Detect which cell encompasses the target text, then output its [x, y] center coordinate. 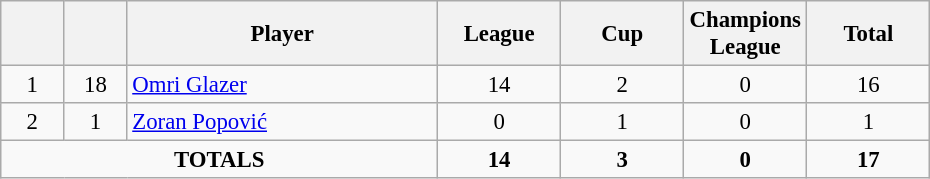
17 [868, 160]
16 [868, 85]
Zoran Popović [282, 122]
Player [282, 34]
Total [868, 34]
Omri Glazer [282, 85]
Champions League [746, 34]
Cup [622, 34]
18 [96, 85]
TOTALS [220, 160]
3 [622, 160]
League [500, 34]
